Locate the cell with the specified text and output its [x, y] center coordinate. 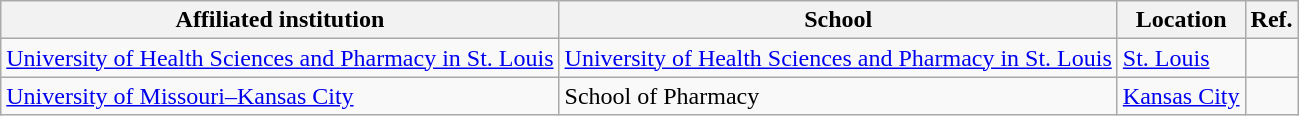
Ref. [1272, 20]
Affiliated institution [280, 20]
School [838, 20]
Kansas City [1181, 96]
School of Pharmacy [838, 96]
Location [1181, 20]
St. Louis [1181, 58]
University of Missouri–Kansas City [280, 96]
